Return (X, Y) of the center of cell containing provided text 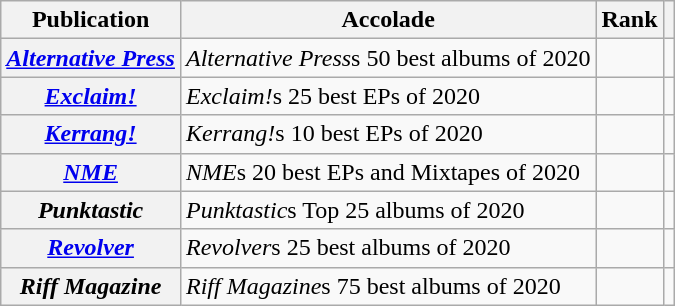
Kerrang!s 10 best EPs of 2020 (388, 134)
NME (91, 172)
Revolvers 25 best albums of 2020 (388, 248)
Riff Magazines 75 best albums of 2020 (388, 286)
Exclaim!s 25 best EPs of 2020 (388, 96)
Kerrang! (91, 134)
Punktastic (91, 210)
Publication (91, 20)
Alternative Press (91, 58)
Accolade (388, 20)
Punktastics Top 25 albums of 2020 (388, 210)
Rank (630, 20)
NMEs 20 best EPs and Mixtapes of 2020 (388, 172)
Revolver (91, 248)
Exclaim! (91, 96)
Riff Magazine (91, 286)
Alternative Presss 50 best albums of 2020 (388, 58)
